Determine the (X, Y) coordinate at the center of the cell enclosing the given text.  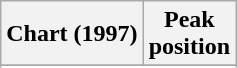
Peakposition (189, 34)
Chart (1997) (72, 34)
